Scan for the cell matching the given text and deliver its (x, y) coordinate at center. 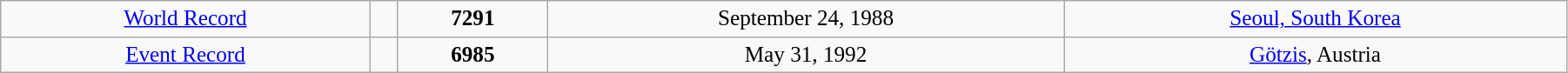
Götzis, Austria (1316, 55)
Event Record (185, 55)
Seoul, South Korea (1316, 19)
7291 (472, 19)
May 31, 1992 (806, 55)
World Record (185, 19)
6985 (472, 55)
September 24, 1988 (806, 19)
